Output the [X, Y] coordinate of the center of the cell containing the given text.  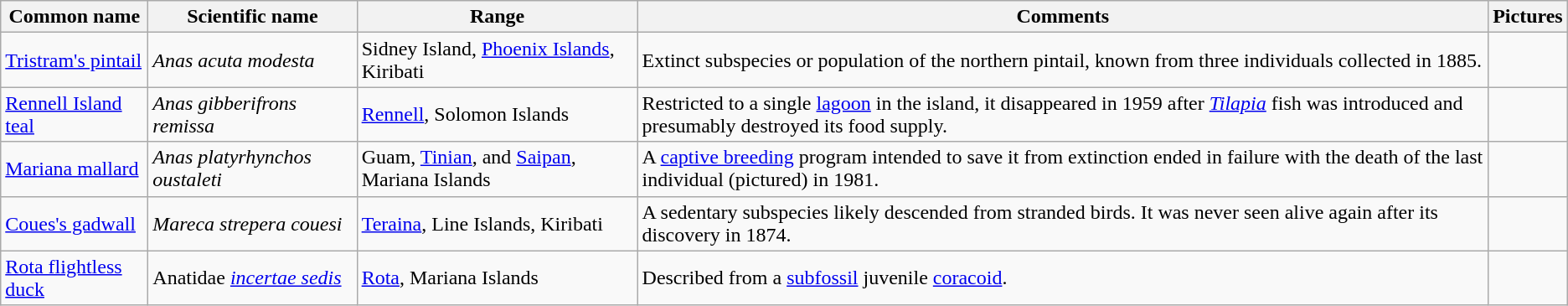
Mareca strepera couesi [253, 223]
Rota, Mariana Islands [498, 278]
Rota flightless duck [75, 278]
Teraina, Line Islands, Kiribati [498, 223]
Restricted to a single lagoon in the island, it disappeared in 1959 after Tilapia fish was introduced and presumably destroyed its food supply. [1063, 114]
Common name [75, 17]
Rennell Island teal [75, 114]
A captive breeding program intended to save it from extinction ended in failure with the death of the last individual (pictured) in 1981. [1063, 169]
Coues's gadwall [75, 223]
Extinct subspecies or population of the northern pintail, known from three individuals collected in 1885. [1063, 60]
Anatidae incertae sedis [253, 278]
Pictures [1528, 17]
A sedentary subspecies likely descended from stranded birds. It was never seen alive again after its discovery in 1874. [1063, 223]
Comments [1063, 17]
Rennell, Solomon Islands [498, 114]
Guam, Tinian, and Saipan, Mariana Islands [498, 169]
Anas gibberifrons remissa [253, 114]
Scientific name [253, 17]
Described from a subfossil juvenile coracoid. [1063, 278]
Anas acuta modesta [253, 60]
Mariana mallard [75, 169]
Range [498, 17]
Anas platyrhynchos oustaleti [253, 169]
Sidney Island, Phoenix Islands, Kiribati [498, 60]
Tristram's pintail [75, 60]
